Extract the [x, y] coordinate from the center of the cell holding the provided text.  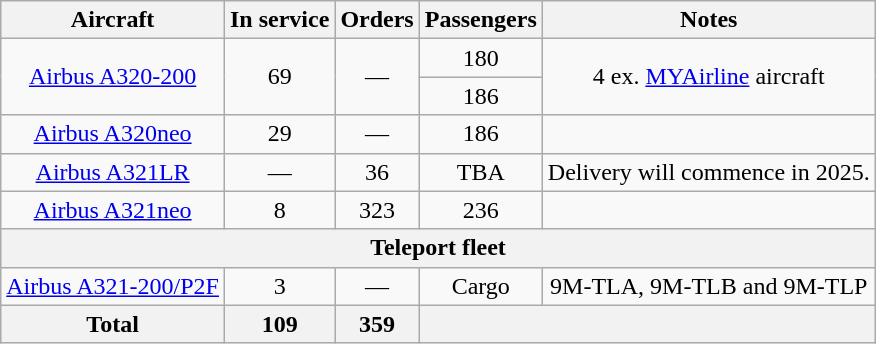
Aircraft [113, 20]
Teleport fleet [438, 248]
109 [279, 324]
Orders [377, 20]
Airbus A320-200 [113, 77]
29 [279, 134]
36 [377, 172]
In service [279, 20]
Airbus A320neo [113, 134]
3 [279, 286]
323 [377, 210]
236 [480, 210]
Delivery will commence in 2025. [708, 172]
8 [279, 210]
69 [279, 77]
Notes [708, 20]
Airbus A321LR [113, 172]
TBA [480, 172]
4 ex. MYAirline aircraft [708, 77]
Passengers [480, 20]
9M-TLA, 9M-TLB and 9M-TLP [708, 286]
180 [480, 58]
Airbus A321-200/P2F [113, 286]
Cargo [480, 286]
Airbus A321neo [113, 210]
Total [113, 324]
359 [377, 324]
